Scan for the cell matching the given text and deliver its (X, Y) coordinate at center. 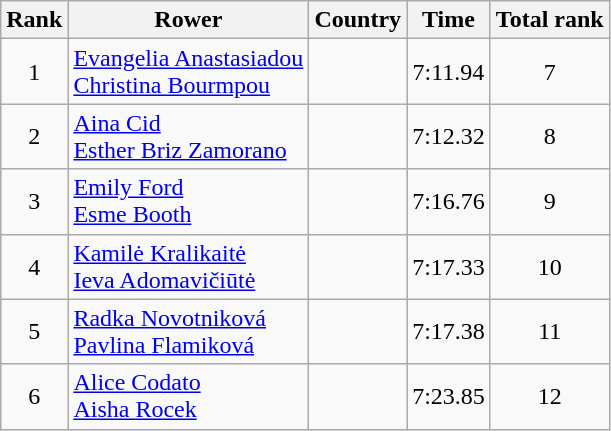
7:11.94 (449, 72)
7 (550, 72)
Time (449, 20)
Aina CidEsther Briz Zamorano (188, 136)
Radka NovotnikováPavlina Flamiková (188, 332)
10 (550, 266)
4 (34, 266)
7:23.85 (449, 396)
1 (34, 72)
Alice CodatoAisha Rocek (188, 396)
9 (550, 202)
Total rank (550, 20)
Rank (34, 20)
7:17.33 (449, 266)
5 (34, 332)
6 (34, 396)
7:17.38 (449, 332)
Country (358, 20)
Rower (188, 20)
7:16.76 (449, 202)
11 (550, 332)
Evangelia AnastasiadouChristina Bourmpou (188, 72)
Emily FordEsme Booth (188, 202)
Kamilė KralikaitėIeva Adomavičiūtė (188, 266)
2 (34, 136)
12 (550, 396)
7:12.32 (449, 136)
8 (550, 136)
3 (34, 202)
